For the text-containing cell, return its midpoint in (X, Y) coordinate format. 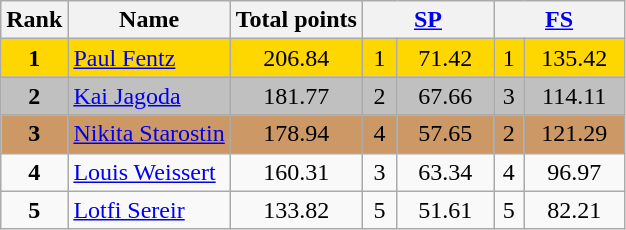
160.31 (296, 172)
Kai Jagoda (149, 96)
206.84 (296, 58)
Total points (296, 20)
Nikita Starostin (149, 134)
63.34 (446, 172)
FS (560, 20)
67.66 (446, 96)
Louis Weissert (149, 172)
135.42 (574, 58)
114.11 (574, 96)
96.97 (574, 172)
Lotfi Sereir (149, 210)
178.94 (296, 134)
181.77 (296, 96)
Name (149, 20)
Paul Fentz (149, 58)
57.65 (446, 134)
133.82 (296, 210)
SP (428, 20)
82.21 (574, 210)
51.61 (446, 210)
121.29 (574, 134)
71.42 (446, 58)
Rank (34, 20)
